Return [x, y] of the center of cell containing provided text 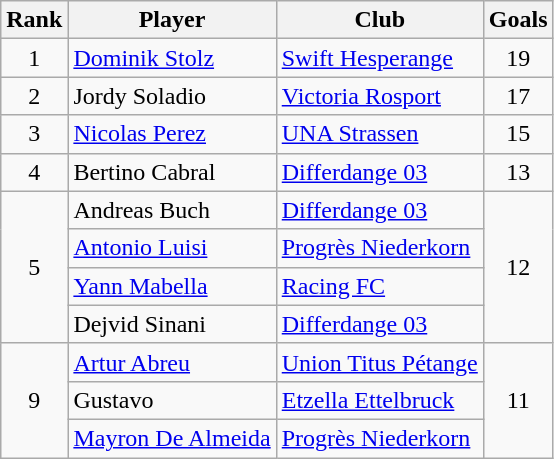
3 [34, 134]
Dejvid Sinani [172, 324]
15 [518, 134]
12 [518, 267]
4 [34, 172]
13 [518, 172]
Victoria Rosport [380, 96]
Etzella Ettelbruck [380, 400]
Goals [518, 20]
Dominik Stolz [172, 58]
19 [518, 58]
2 [34, 96]
Racing FC [380, 286]
Mayron De Almeida [172, 438]
Rank [34, 20]
9 [34, 400]
Bertino Cabral [172, 172]
Jordy Soladio [172, 96]
11 [518, 400]
Club [380, 20]
1 [34, 58]
Union Titus Pétange [380, 362]
Gustavo [172, 400]
Andreas Buch [172, 210]
5 [34, 267]
Swift Hesperange [380, 58]
17 [518, 96]
UNA Strassen [380, 134]
Player [172, 20]
Antonio Luisi [172, 248]
Nicolas Perez [172, 134]
Yann Mabella [172, 286]
Artur Abreu [172, 362]
